Identify which cell holds the provided text, then report its (x, y) central coordinate. 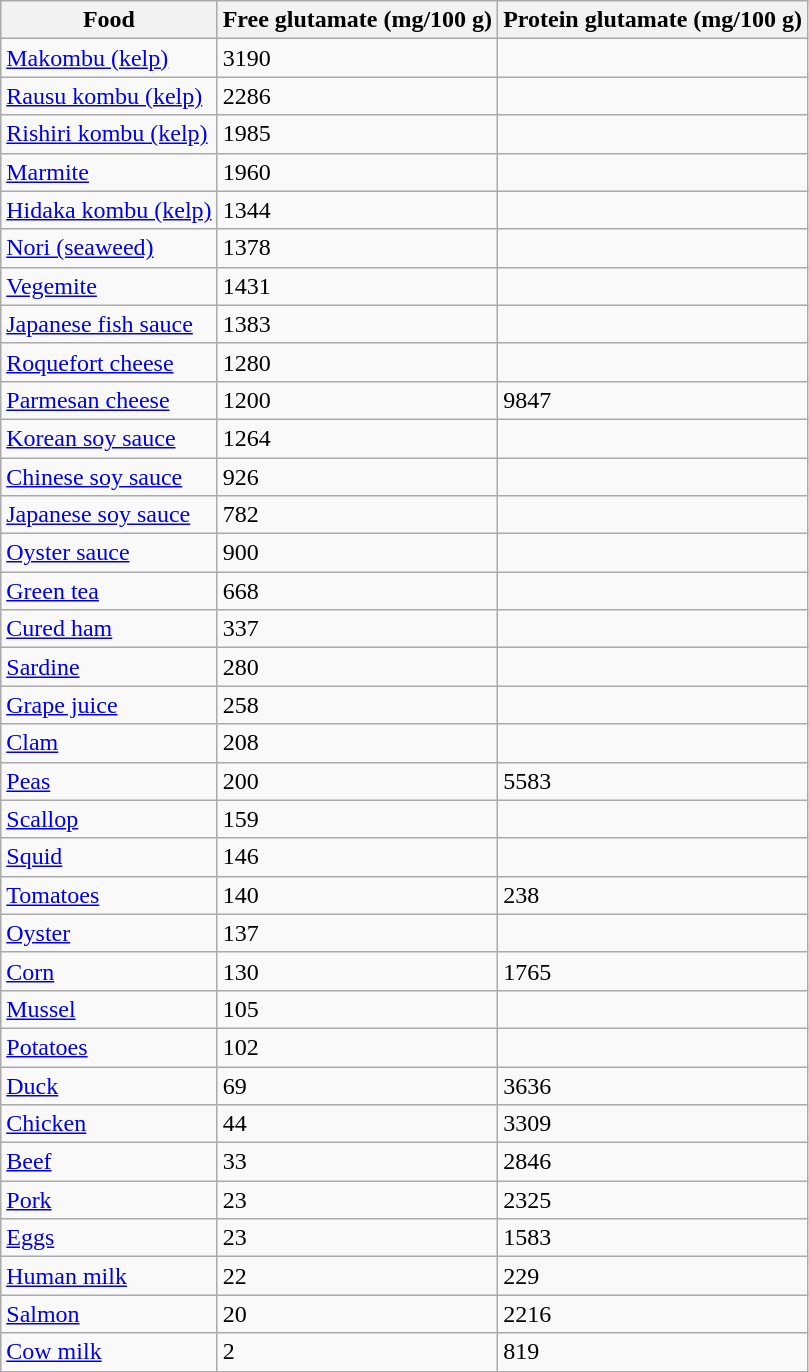
Roquefort cheese (109, 362)
Sardine (109, 667)
Japanese fish sauce (109, 324)
Chinese soy sauce (109, 477)
208 (358, 743)
Vegemite (109, 286)
Pork (109, 1200)
1383 (358, 324)
1264 (358, 438)
926 (358, 477)
229 (653, 1276)
2325 (653, 1200)
146 (358, 857)
Rausu kombu (kelp) (109, 96)
Nori (seaweed) (109, 248)
20 (358, 1314)
Green tea (109, 591)
130 (358, 971)
258 (358, 705)
782 (358, 515)
Scallop (109, 819)
Peas (109, 781)
159 (358, 819)
2216 (653, 1314)
Squid (109, 857)
668 (358, 591)
2846 (653, 1162)
819 (653, 1352)
Clam (109, 743)
Grape juice (109, 705)
33 (358, 1162)
337 (358, 629)
102 (358, 1047)
1344 (358, 210)
Human milk (109, 1276)
Corn (109, 971)
Korean soy sauce (109, 438)
Japanese soy sauce (109, 515)
Beef (109, 1162)
Parmesan cheese (109, 400)
Duck (109, 1085)
3309 (653, 1124)
Rishiri kombu (kelp) (109, 134)
Marmite (109, 172)
900 (358, 553)
Salmon (109, 1314)
1583 (653, 1238)
22 (358, 1276)
238 (653, 895)
3190 (358, 58)
3636 (653, 1085)
137 (358, 933)
Hidaka kombu (kelp) (109, 210)
Mussel (109, 1009)
Eggs (109, 1238)
Makombu (kelp) (109, 58)
1431 (358, 286)
1960 (358, 172)
140 (358, 895)
5583 (653, 781)
2286 (358, 96)
9847 (653, 400)
200 (358, 781)
Food (109, 20)
Cow milk (109, 1352)
Tomatoes (109, 895)
105 (358, 1009)
2 (358, 1352)
Potatoes (109, 1047)
Oyster sauce (109, 553)
1378 (358, 248)
44 (358, 1124)
Protein glutamate (mg/100 g) (653, 20)
280 (358, 667)
1200 (358, 400)
Chicken (109, 1124)
Oyster (109, 933)
1765 (653, 971)
Cured ham (109, 629)
1985 (358, 134)
Free glutamate (mg/100 g) (358, 20)
69 (358, 1085)
1280 (358, 362)
